Determine the (x, y) coordinate at the center of the cell enclosing the given text.  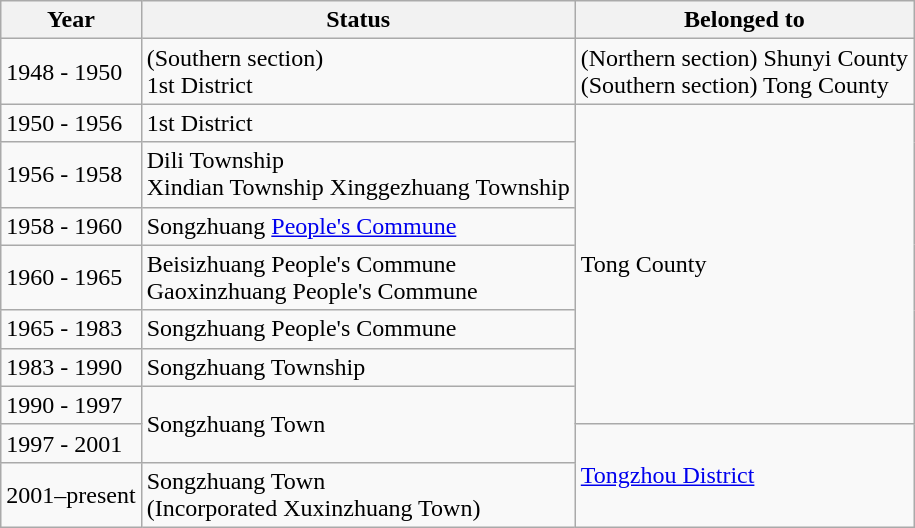
1965 - 1983 (71, 329)
Beisizhuang People's CommuneGaoxinzhuang People's Commune (358, 278)
2001–present (71, 494)
1990 - 1997 (71, 405)
1956 - 1958 (71, 174)
Belonged to (744, 20)
1958 - 1960 (71, 226)
Year (71, 20)
Songzhuang Town(Incorporated Xuxinzhuang Town) (358, 494)
1st District (358, 123)
Songzhuang Town (358, 424)
Tong County (744, 264)
(Southern section)1st District (358, 72)
Songzhuang Township (358, 367)
1960 - 1965 (71, 278)
Status (358, 20)
(Northern section) Shunyi County(Southern section) Tong County (744, 72)
1950 - 1956 (71, 123)
Tongzhou District (744, 476)
1983 - 1990 (71, 367)
1948 - 1950 (71, 72)
1997 - 2001 (71, 443)
Dili TownshipXindian Township Xinggezhuang Township (358, 174)
